Output the [X, Y] coordinate of the center of the cell containing the given text.  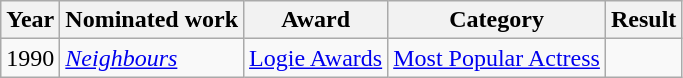
Result [643, 20]
Logie Awards [316, 58]
Category [497, 20]
Nominated work [152, 20]
Most Popular Actress [497, 58]
Award [316, 20]
Year [30, 20]
1990 [30, 58]
Neighbours [152, 58]
